Provide the (X, Y) coordinate of the cell's center where the given text is located.  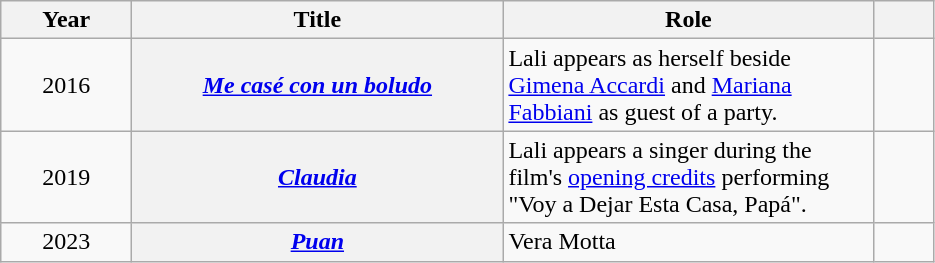
Claudia (318, 177)
Me casé con un boludo (318, 85)
2019 (66, 177)
Lali appears as herself beside Gimena Accardi and Mariana Fabbiani as guest of a party. (688, 85)
Title (318, 20)
Year (66, 20)
Puan (318, 242)
2023 (66, 242)
Lali appears a singer during the film's opening credits performing "Voy a Dejar Esta Casa, Papá". (688, 177)
Role (688, 20)
2016 (66, 85)
Vera Motta (688, 242)
